Capture the cell that displays the provided text and extract its (x, y) central coordinate. 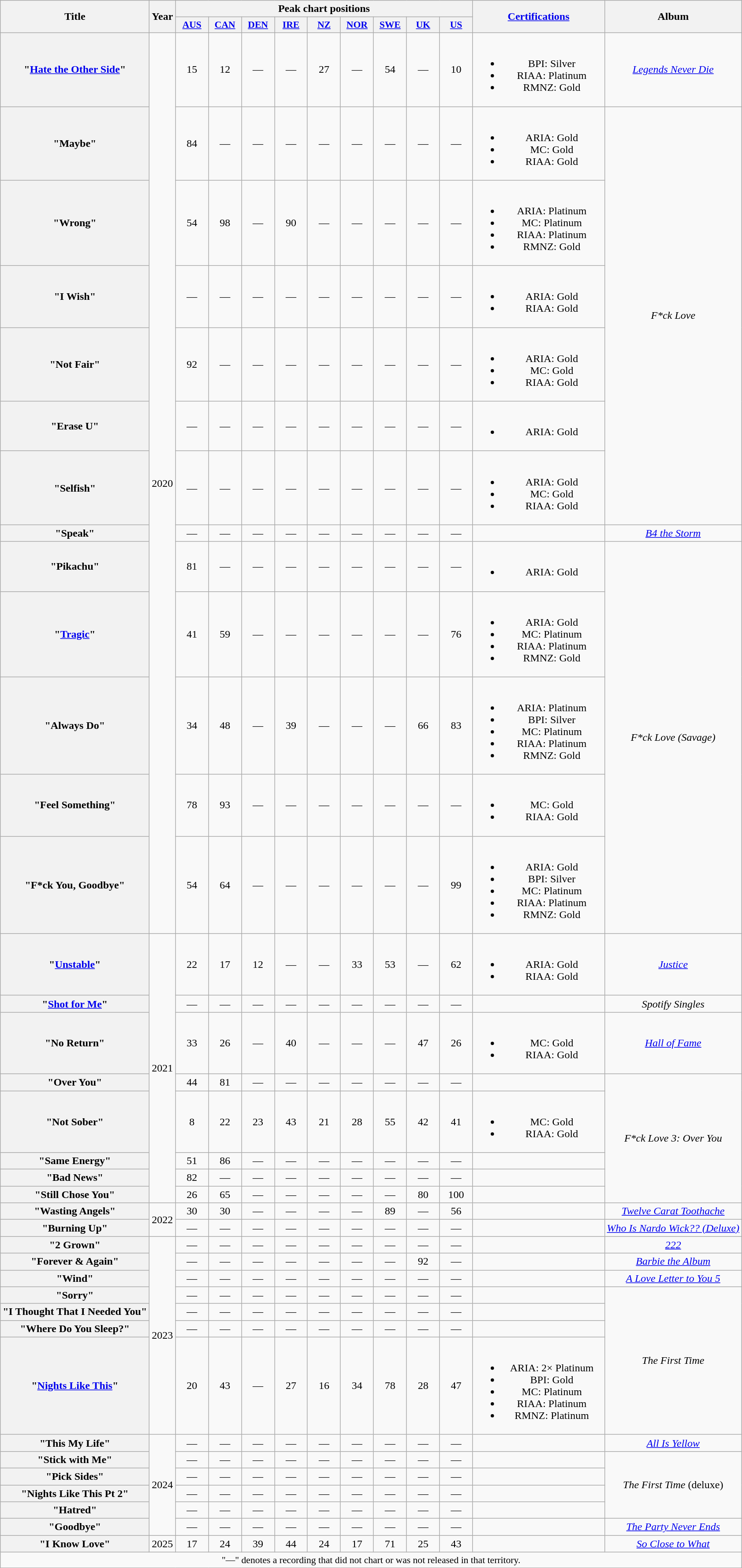
NOR (357, 25)
"Same Energy" (75, 1161)
"Still Chose You" (75, 1195)
"Selfish" (75, 488)
DEN (258, 25)
SWE (390, 25)
Certifications (539, 17)
Barbie the Album (673, 1262)
F*ck Love 3: Over You (673, 1138)
"—" denotes a recording that did not chart or was not released in that territory. (371, 1560)
23 (258, 1122)
"Unstable" (75, 964)
"Nights Like This Pt 2" (75, 1493)
US (456, 25)
B4 the Storm (673, 533)
Year (162, 17)
100 (456, 1195)
So Close to What (673, 1544)
"Shot for Me" (75, 1004)
Spotify Singles (673, 1004)
20 (192, 1385)
2020 (162, 483)
2025 (162, 1544)
ARIA: GoldMC: PlatinumRIAA: PlatinumRMNZ: Gold (539, 634)
82 (192, 1178)
"Not Sober" (75, 1122)
"Wind" (75, 1278)
"Stick with Me" (75, 1460)
2024 (162, 1485)
Twelve Carat Toothache (673, 1211)
59 (225, 634)
"Feel Something" (75, 805)
84 (192, 144)
"I Thought That I Needed You" (75, 1312)
NZ (324, 25)
"Bad News" (75, 1178)
2022 (162, 1220)
48 (225, 726)
"Hatred" (75, 1510)
F*ck Love (Savage) (673, 737)
Who Is Nardo Wick?? (Deluxe) (673, 1228)
"This My Life" (75, 1443)
ARIA: PlatinumMC: PlatinumRIAA: PlatinumRMNZ: Gold (539, 223)
ARIA: GoldBPI: SilverMC: PlatinumRIAA: PlatinumRMNZ: Gold (539, 885)
All Is Yellow (673, 1443)
"2 Grown" (75, 1245)
76 (456, 634)
Peak chart positions (324, 9)
40 (291, 1043)
80 (423, 1195)
A Love Letter to You 5 (673, 1278)
86 (225, 1161)
The First Time (deluxe) (673, 1485)
"Speak" (75, 533)
"Wrong" (75, 223)
Title (75, 17)
"Wasting Angels" (75, 1211)
55 (390, 1122)
51 (192, 1161)
64 (225, 885)
16 (324, 1385)
2023 (162, 1335)
Legends Never Die (673, 70)
99 (456, 885)
"F*ck You, Goodbye" (75, 885)
8 (192, 1122)
66 (423, 726)
2021 (162, 1068)
25 (423, 1544)
222 (673, 1245)
Justice (673, 964)
F*ck Love (673, 316)
71 (390, 1544)
UK (423, 25)
"Sorry" (75, 1295)
53 (390, 964)
"Burning Up" (75, 1228)
"Maybe" (75, 144)
The First Time (673, 1361)
"I Wish" (75, 297)
98 (225, 223)
"Tragic" (75, 634)
"Where Do You Sleep?" (75, 1329)
ARIA: 2× PlatinumBPI: GoldMC: PlatinumRIAA: PlatinumRMNZ: Platinum (539, 1385)
62 (456, 964)
83 (456, 726)
"Always Do" (75, 726)
BPI: SilverRIAA: PlatinumRMNZ: Gold (539, 70)
"Over You" (75, 1082)
The Party Never Ends (673, 1527)
"Not Fair" (75, 364)
90 (291, 223)
10 (456, 70)
"Pikachu" (75, 566)
CAN (225, 25)
Hall of Fame (673, 1043)
"Erase U" (75, 426)
IRE (291, 25)
"Goodbye" (75, 1527)
Album (673, 17)
AUS (192, 25)
42 (423, 1122)
"No Return" (75, 1043)
93 (225, 805)
89 (390, 1211)
"I Know Love" (75, 1544)
"Hate the Other Side" (75, 70)
56 (456, 1211)
65 (225, 1195)
"Nights Like This" (75, 1385)
ARIA: PlatinumBPI: SilverMC: PlatinumRIAA: PlatinumRMNZ: Gold (539, 726)
"Pick Sides" (75, 1476)
21 (324, 1122)
"Forever & Again" (75, 1262)
15 (192, 70)
